Return the (x, y) coordinate for the center point of the cell that contains the specified text.  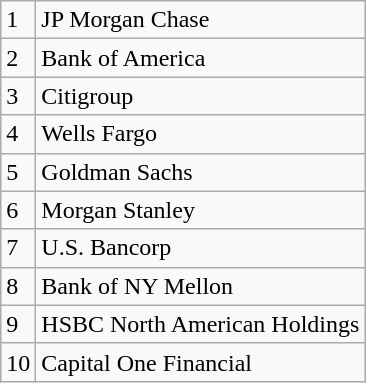
HSBC North American Holdings (200, 324)
Goldman Sachs (200, 172)
10 (18, 362)
9 (18, 324)
8 (18, 286)
Citigroup (200, 96)
Bank of NY Mellon (200, 286)
JP Morgan Chase (200, 20)
Wells Fargo (200, 134)
Capital One Financial (200, 362)
5 (18, 172)
2 (18, 58)
1 (18, 20)
Morgan Stanley (200, 210)
Bank of America (200, 58)
6 (18, 210)
4 (18, 134)
7 (18, 248)
3 (18, 96)
U.S. Bancorp (200, 248)
